Return (x, y) of the center of cell containing provided text 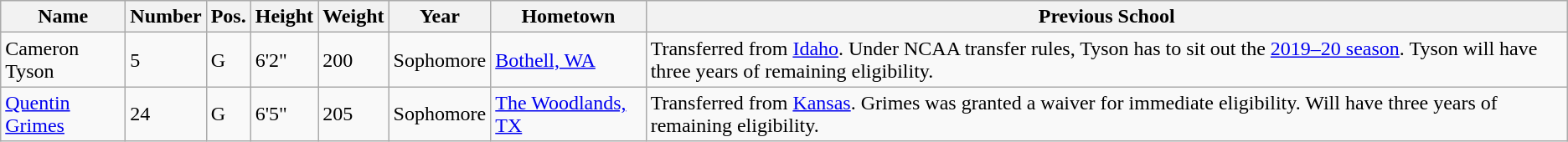
Transferred from Idaho. Under NCAA transfer rules, Tyson has to sit out the 2019–20 season. Tyson will have three years of remaining eligibility. (1106, 60)
205 (353, 114)
Name (64, 17)
6'2" (284, 60)
Height (284, 17)
Cameron Tyson (64, 60)
Previous School (1106, 17)
6'5" (284, 114)
24 (166, 114)
The Woodlands, TX (568, 114)
Bothell, WA (568, 60)
Quentin Grimes (64, 114)
200 (353, 60)
Pos. (228, 17)
5 (166, 60)
Number (166, 17)
Weight (353, 17)
Year (440, 17)
Hometown (568, 17)
Transferred from Kansas. Grimes was granted a waiver for immediate eligibility. Will have three years of remaining eligibility. (1106, 114)
